Locate the cell with the specified text and output its (x, y) center coordinate. 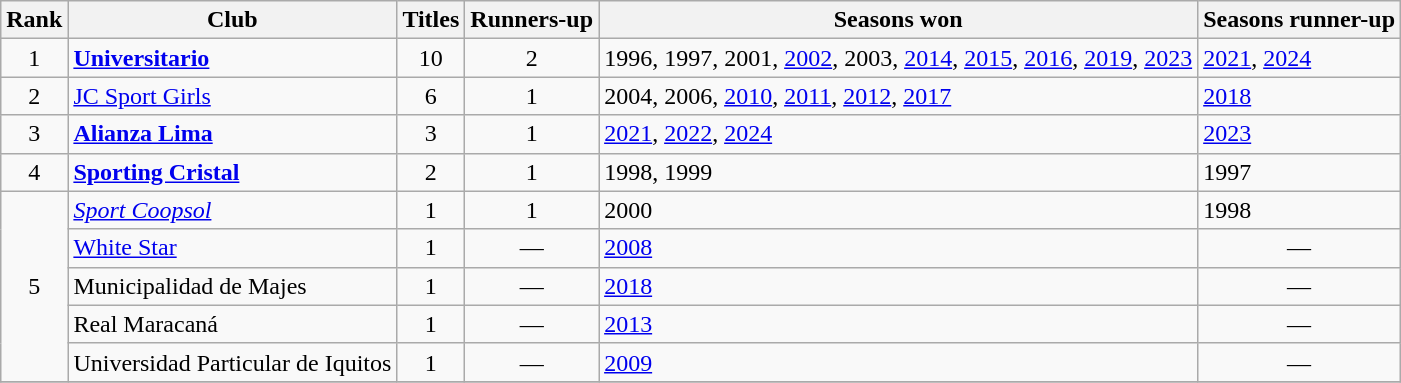
Universitario (232, 58)
White Star (232, 248)
Seasons won (898, 20)
1996, 1997, 2001, 2002, 2003, 2014, 2015, 2016, 2019, 2023 (898, 58)
10 (431, 58)
1998, 1999 (898, 172)
4 (34, 172)
Municipalidad de Majes (232, 286)
Universidad Particular de Iquitos (232, 362)
5 (34, 286)
Real Maracaná (232, 324)
2013 (898, 324)
2021, 2024 (1300, 58)
2004, 2006, 2010, 2011, 2012, 2017 (898, 96)
Seasons runner-up (1300, 20)
Titles (431, 20)
1997 (1300, 172)
Sport Coopsol (232, 210)
Runners-up (532, 20)
Sporting Cristal (232, 172)
2021, 2022, 2024 (898, 134)
Alianza Lima (232, 134)
JC Sport Girls (232, 96)
Rank (34, 20)
1998 (1300, 210)
2008 (898, 248)
2009 (898, 362)
2000 (898, 210)
2023 (1300, 134)
Club (232, 20)
6 (431, 96)
